From the cell containing the given text, extract its center point as (X, Y) coordinate. 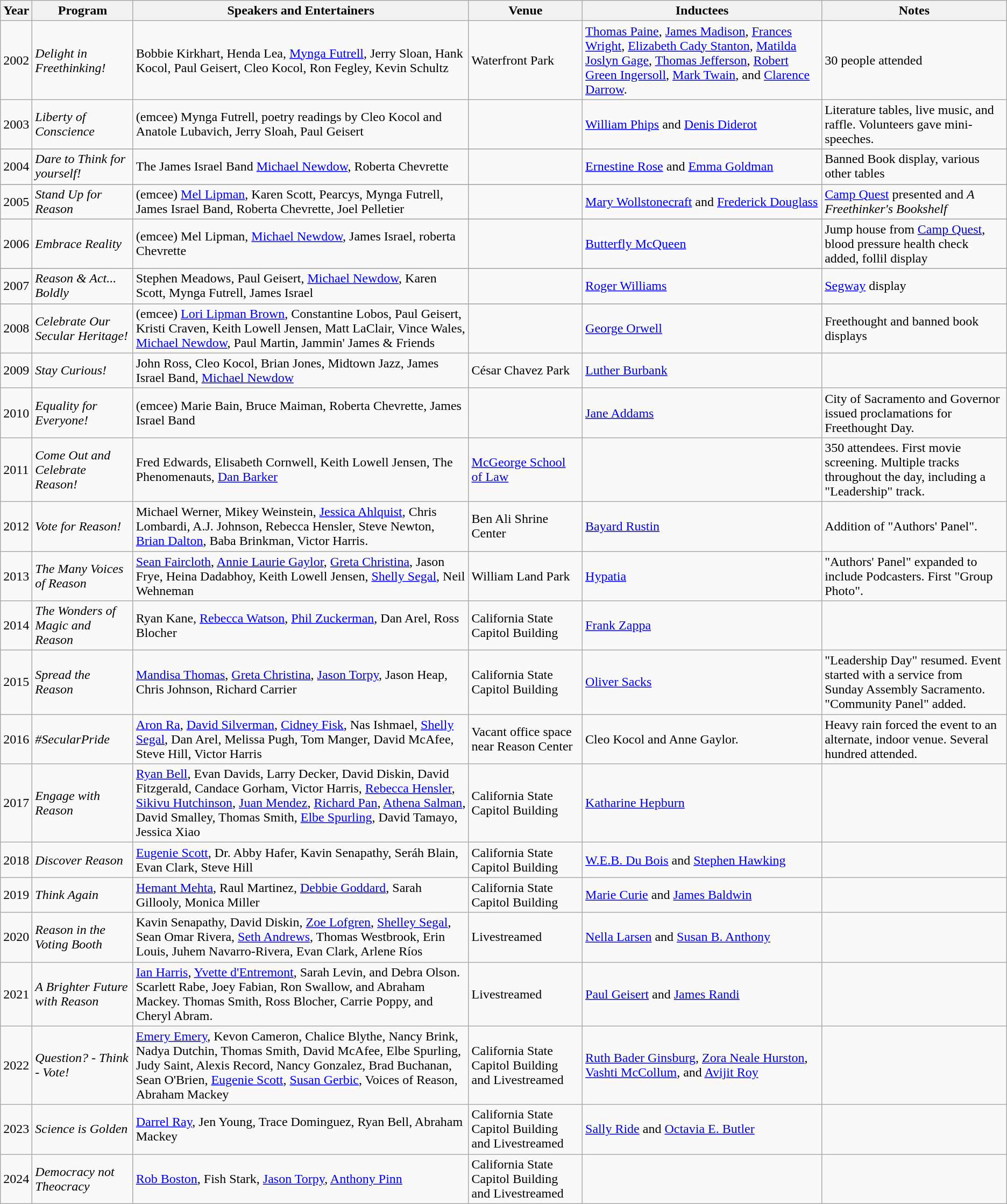
2017 (16, 803)
2006 (16, 244)
Freethought and banned book displays (914, 328)
Celebrate Our Secular Heritage! (83, 328)
2004 (16, 167)
Notes (914, 11)
Ernestine Rose and Emma Goldman (703, 167)
2011 (16, 469)
2020 (16, 937)
Ryan Kane, Rebecca Watson, Phil Zuckerman, Dan Arel, Ross Blocher (301, 626)
Science is Golden (83, 1129)
Reason & Act... Boldly (83, 286)
Year (16, 11)
Hemant Mehta, Raul Martinez, Debbie Goddard, Sarah Gillooly, Monica Miller (301, 895)
Hypatia (703, 576)
Vacant office space near Reason Center (526, 739)
Come Out and Celebrate Reason! (83, 469)
Segway display (914, 286)
Waterfront Park (526, 60)
2007 (16, 286)
Inductees (703, 11)
Rob Boston, Fish Stark, Jason Torpy, Anthony Pinn (301, 1179)
2009 (16, 370)
Reason in the Voting Booth (83, 937)
Aron Ra, David Silverman, Cidney Fisk, Nas Ishmael, Shelly Segal, Dan Arel, Melissa Pugh, Tom Manger, David McAfee, Steve Hill, Victor Harris (301, 739)
Banned Book display, various other tables (914, 167)
The Many Voices of Reason (83, 576)
Spread the Reason (83, 682)
30 people attended (914, 60)
Stand Up for Reason (83, 201)
2010 (16, 413)
2003 (16, 124)
350 attendees. First movie screening. Multiple tracks throughout the day, including a "Leadership" track. (914, 469)
Sean Faircloth, Annie Laurie Gaylor, Greta Christina, Jason Frye, Heina Dadabhoy, Keith Lowell Jensen, Shelly Segal, Neil Wehneman (301, 576)
George Orwell (703, 328)
2012 (16, 526)
"Leadership Day" resumed. Event started with a service from Sunday Assembly Sacramento. "Community Panel" added. (914, 682)
Literature tables, live music, and raffle. Volunteers gave mini-speeches. (914, 124)
Vote for Reason! (83, 526)
W.E.B. Du Bois and Stephen Hawking (703, 860)
Fred Edwards, Elisabeth Cornwell, Keith Lowell Jensen, The Phenomenauts, Dan Barker (301, 469)
Heavy rain forced the event to an alternate, indoor venue. Several hundred attended. (914, 739)
Bayard Rustin (703, 526)
Equality for Everyone! (83, 413)
2022 (16, 1065)
City of Sacramento and Governor issued proclamations for Freethought Day. (914, 413)
Nella Larsen and Susan B. Anthony (703, 937)
(emcee) Mel Lipman, Michael Newdow, James Israel, roberta Chevrette (301, 244)
Jane Addams (703, 413)
(emcee) Mel Lipman, Karen Scott, Pearcys, Mynga Futrell, James Israel Band, Roberta Chevrette, Joel Pelletier (301, 201)
Cleo Kocol and Anne Gaylor. (703, 739)
2018 (16, 860)
A Brighter Future with Reason (83, 994)
Luther Burbank (703, 370)
César Chavez Park (526, 370)
(emcee) Mynga Futrell, poetry readings by Cleo Kocol and Anatole Lubavich, Jerry Sloah, Paul Geisert (301, 124)
#SecularPride (83, 739)
Paul Geisert and James Randi (703, 994)
The James Israel Band Michael Newdow, Roberta Chevrette (301, 167)
2015 (16, 682)
Jump house from Camp Quest, blood pressure health check added, follil display (914, 244)
Stephen Meadows, Paul Geisert, Michael Newdow, Karen Scott, Mynga Futrell, James Israel (301, 286)
Sally Ride and Octavia E. Butler (703, 1129)
2013 (16, 576)
Camp Quest presented and A Freethinker's Bookshelf (914, 201)
2023 (16, 1129)
2002 (16, 60)
Ruth Bader Ginsburg, Zora Neale Hurston, Vashti McCollum, and Avijit Roy (703, 1065)
2005 (16, 201)
Dare to Think for yourself! (83, 167)
Bobbie Kirkhart, Henda Lea, Mynga Futrell, Jerry Sloan, Hank Kocol, Paul Geisert, Cleo Kocol, Ron Fegley, Kevin Schultz (301, 60)
Marie Curie and James Baldwin (703, 895)
Speakers and Entertainers (301, 11)
Ben Ali Shrine Center (526, 526)
2021 (16, 994)
John Ross, Cleo Kocol, Brian Jones, Midtown Jazz, James Israel Band, Michael Newdow (301, 370)
Roger Williams (703, 286)
Engage with Reason (83, 803)
McGeorge School of Law (526, 469)
William Land Park (526, 576)
Think Again (83, 895)
Discover Reason (83, 860)
2019 (16, 895)
The Wonders of Magic and Reason (83, 626)
Stay Curious! (83, 370)
Question? - Think - Vote! (83, 1065)
Mandisa Thomas, Greta Christina, Jason Torpy, Jason Heap, Chris Johnson, Richard Carrier (301, 682)
Frank Zappa (703, 626)
Eugenie Scott, Dr. Abby Hafer, Kavin Senapathy, Seráh Blain, Evan Clark, Steve Hill (301, 860)
Katharine Hepburn (703, 803)
2014 (16, 626)
Liberty of Conscience (83, 124)
Embrace Reality (83, 244)
Darrel Ray, Jen Young, Trace Dominguez, Ryan Bell, Abraham Mackey (301, 1129)
Venue (526, 11)
2008 (16, 328)
Program (83, 11)
Mary Wollstonecraft and Frederick Douglass (703, 201)
Butterfly McQueen (703, 244)
Oliver Sacks (703, 682)
William Phips and Denis Diderot (703, 124)
"Authors' Panel" expanded to include Podcasters. First "Group Photo". (914, 576)
(emcee) Marie Bain, Bruce Maiman, Roberta Chevrette, James Israel Band (301, 413)
Delight in Freethinking! (83, 60)
Democracy not Theocracy (83, 1179)
Addition of "Authors' Panel". (914, 526)
2016 (16, 739)
2024 (16, 1179)
